Provide the (X, Y) coordinate of the cell's center where the given text is located.  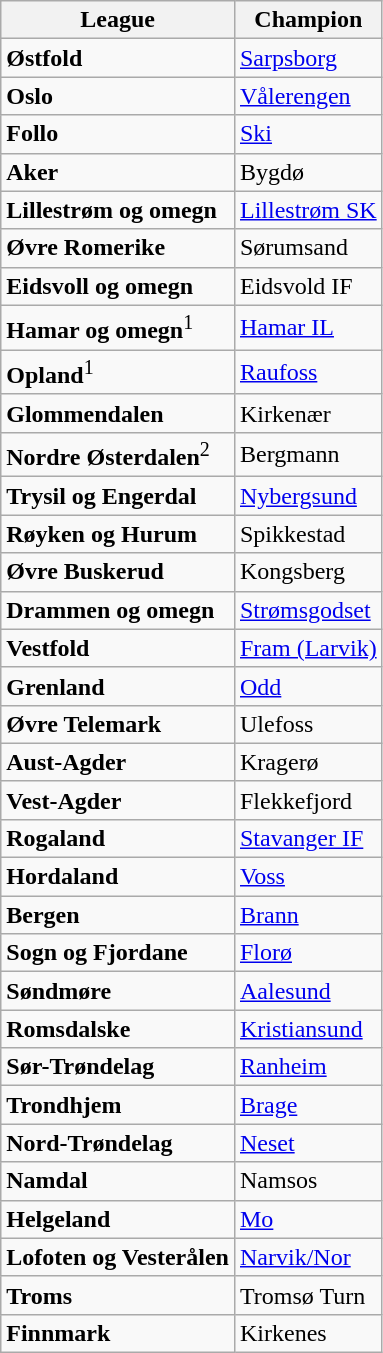
Mo (308, 1219)
Spikkestad (308, 534)
Eidsvold IF (308, 286)
Strømsgodset (308, 610)
Sogn og Fjordane (118, 953)
Narvik/Nor (308, 1257)
Drammen og omegn (118, 610)
Romsdalske (118, 1029)
Champion (308, 20)
League (118, 20)
Neset (308, 1143)
Trysil og Engerdal (118, 496)
Kirkenes (308, 1333)
Grenland (118, 686)
Nybergsund (308, 496)
Øvre Buskerud (118, 572)
Troms (118, 1295)
Hordaland (118, 877)
Stavanger IF (308, 839)
Vålerengen (308, 96)
Kirkenær (308, 413)
Sarpsborg (308, 58)
Kongsberg (308, 572)
Kristiansund (308, 1029)
Søndmøre (118, 991)
Ulefoss (308, 724)
Sør-Trøndelag (118, 1067)
Raufoss (308, 372)
Helgeland (118, 1219)
Brann (308, 915)
Voss (308, 877)
Lofoten og Vesterålen (118, 1257)
Ranheim (308, 1067)
Øvre Romerike (118, 248)
Bergen (118, 915)
Vest-Agder (118, 800)
Hamar og omegn1 (118, 328)
Bergmann (308, 454)
Aalesund (308, 991)
Follo (118, 134)
Florø (308, 953)
Glommendalen (118, 413)
Fram (Larvik) (308, 648)
Røyken og Hurum (118, 534)
Opland1 (118, 372)
Rogaland (118, 839)
Sørumsand (308, 248)
Aker (118, 172)
Vestfold (118, 648)
Bygdø (308, 172)
Finnmark (118, 1333)
Lillestrøm og omegn (118, 210)
Brage (308, 1105)
Tromsø Turn (308, 1295)
Kragerø (308, 762)
Namsos (308, 1181)
Østfold (118, 58)
Trondhjem (118, 1105)
Odd (308, 686)
Ski (308, 134)
Lillestrøm SK (308, 210)
Flekkefjord (308, 800)
Hamar IL (308, 328)
Namdal (118, 1181)
Aust-Agder (118, 762)
Oslo (118, 96)
Nordre Østerdalen2 (118, 454)
Nord-Trøndelag (118, 1143)
Øvre Telemark (118, 724)
Eidsvoll og omegn (118, 286)
